Output the (x, y) coordinate of the center of the cell containing the given text.  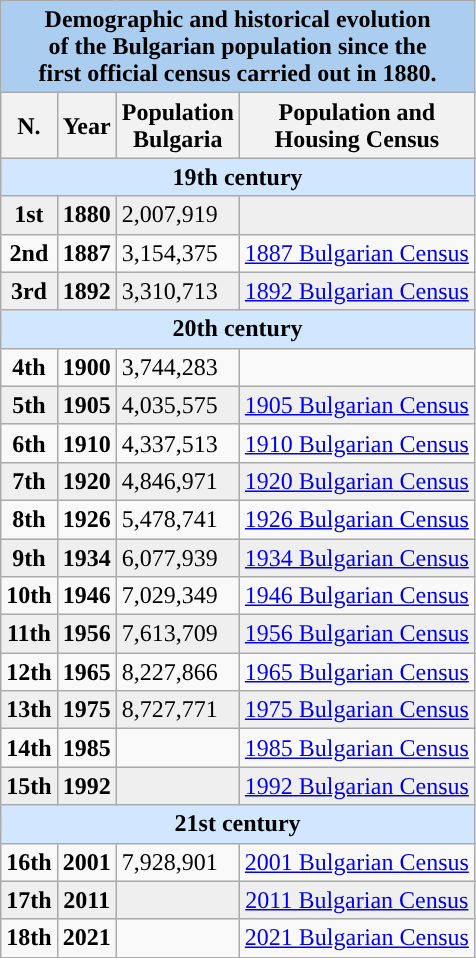
5th (29, 405)
10th (29, 596)
2001 (86, 862)
8,227,866 (178, 672)
1887 (86, 253)
2,007,919 (178, 215)
Year (86, 126)
2nd (29, 253)
Demographic and historical evolution of the Bulgarian population since the first official census carried out in 1880. (238, 47)
11th (29, 634)
17th (29, 900)
1st (29, 215)
4th (29, 367)
2011 (86, 900)
1956 Bulgarian Census (356, 634)
1934 (86, 557)
1992 (86, 786)
1920 (86, 481)
1900 (86, 367)
1905 Bulgarian Census (356, 405)
1975 (86, 710)
1892 Bulgarian Census (356, 291)
N. (29, 126)
1910 Bulgarian Census (356, 443)
1965 (86, 672)
1905 (86, 405)
1920 Bulgarian Census (356, 481)
Population and Housing Census (356, 126)
1965 Bulgarian Census (356, 672)
3rd (29, 291)
1934 Bulgarian Census (356, 557)
5,478,741 (178, 519)
3,154,375 (178, 253)
PopulationBulgaria (178, 126)
7,928,901 (178, 862)
2021 (86, 938)
2011 Bulgarian Census (356, 900)
18th (29, 938)
6,077,939 (178, 557)
1975 Bulgarian Census (356, 710)
1946 (86, 596)
8th (29, 519)
1985 (86, 748)
1956 (86, 634)
20th century (238, 329)
4,337,513 (178, 443)
1910 (86, 443)
4,035,575 (178, 405)
16th (29, 862)
9th (29, 557)
3,310,713 (178, 291)
8,727,771 (178, 710)
3,744,283 (178, 367)
7th (29, 481)
7,613,709 (178, 634)
12th (29, 672)
1892 (86, 291)
14th (29, 748)
15th (29, 786)
7,029,349 (178, 596)
1926 (86, 519)
2001 Bulgarian Census (356, 862)
13th (29, 710)
1880 (86, 215)
1946 Bulgarian Census (356, 596)
1985 Bulgarian Census (356, 748)
1992 Bulgarian Census (356, 786)
1926 Bulgarian Census (356, 519)
21st century (238, 824)
4,846,971 (178, 481)
6th (29, 443)
2021 Bulgarian Census (356, 938)
19th century (238, 177)
1887 Bulgarian Census (356, 253)
